Detect which cell encompasses the target text, then output its (X, Y) center coordinate. 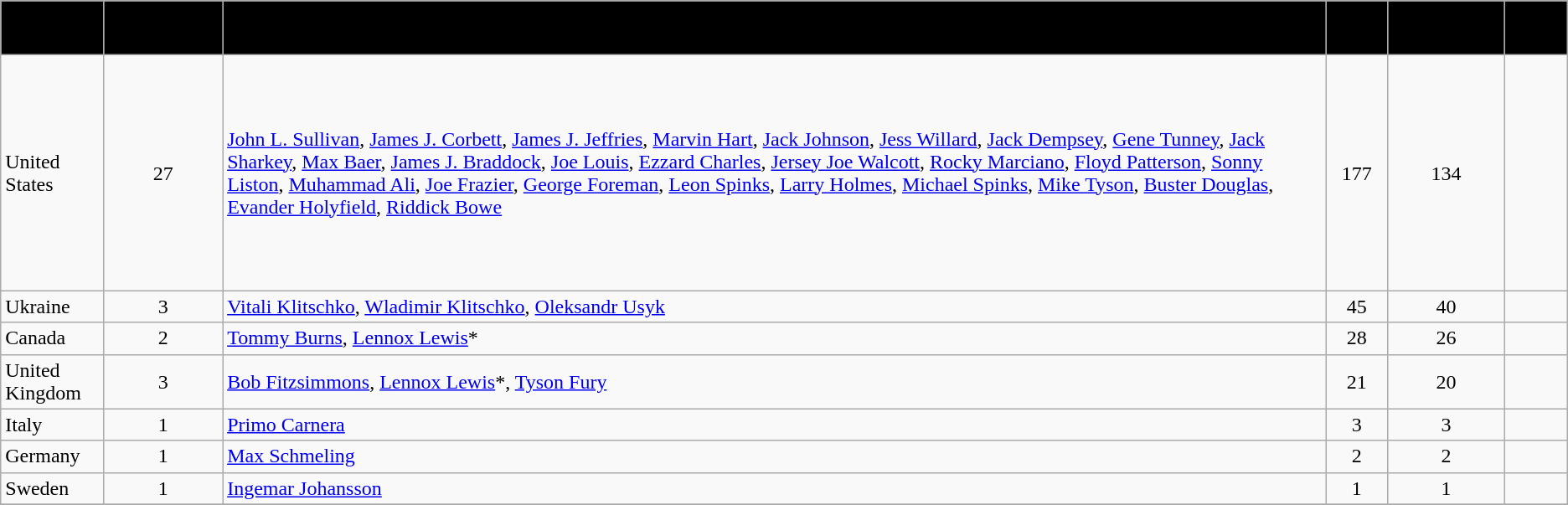
Canada (52, 338)
Ingemar Johansson (774, 488)
Beaten opponents (1446, 28)
20 (1446, 382)
45 (1356, 307)
Ukraine (52, 307)
27 (163, 173)
Tommy Burns, Lennox Lewis* (774, 338)
Boxers by Name (774, 28)
United Kingdom (52, 382)
Germany (52, 456)
Fights (1536, 28)
Max Schmeling (774, 456)
Title wins (1356, 28)
Bob Fitzsimmons, Lennox Lewis*, Tyson Fury (774, 382)
Sweden (52, 488)
Italy (52, 425)
No. of champions (163, 28)
177 (1356, 173)
Vitali Klitschko, Wladimir Klitschko, Oleksandr Usyk (774, 307)
134 (1446, 173)
21 (1356, 382)
40 (1446, 307)
28 (1356, 338)
Country (52, 28)
26 (1446, 338)
Primo Carnera (774, 425)
United States (52, 173)
